Extract the (x, y) coordinate from the center of the cell holding the provided text.  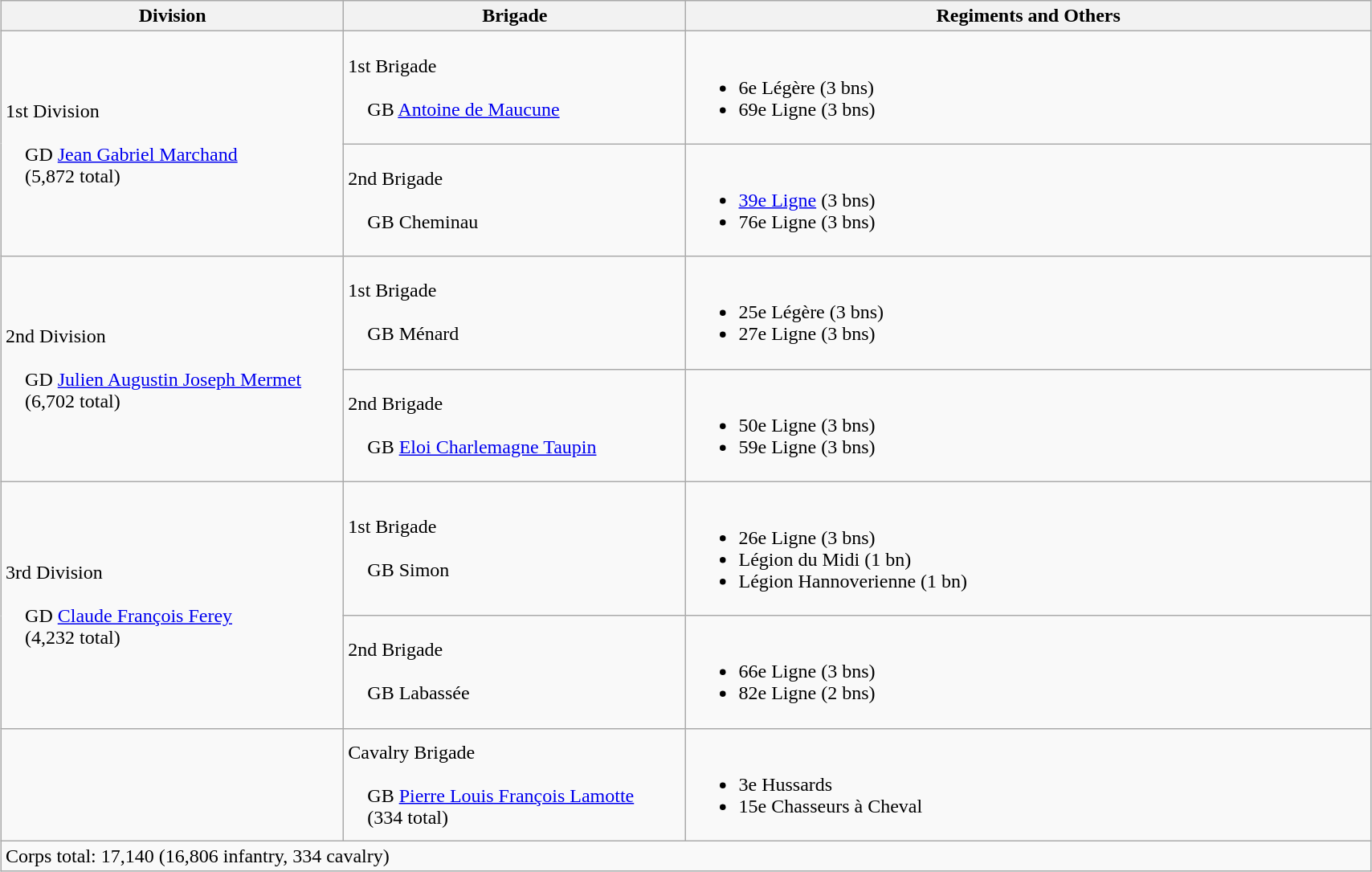
Division (173, 16)
3rd Division GD Claude François Ferey (4,232 total) (173, 604)
1st Brigade GB Simon (515, 548)
3e Hussards15e Chasseurs à Cheval (1028, 784)
39e Ligne (3 bns)76e Ligne (3 bns) (1028, 200)
1st Brigade GB Antoine de Maucune (515, 88)
Cavalry Brigade GB Pierre Louis François Lamotte (334 total) (515, 784)
6e Légère (3 bns)69e Ligne (3 bns) (1028, 88)
Regiments and Others (1028, 16)
1st Division GD Jean Gabriel Marchand (5,872 total) (173, 144)
2nd Brigade GB Eloi Charlemagne Taupin (515, 425)
Corps total: 17,140 (16,806 infantry, 334 cavalry) (686, 856)
2nd Brigade GB Cheminau (515, 200)
2nd Division GD Julien Augustin Joseph Mermet (6,702 total) (173, 369)
66e Ligne (3 bns)82e Ligne (2 bns) (1028, 672)
1st Brigade GB Ménard (515, 313)
Brigade (515, 16)
50e Ligne (3 bns)59e Ligne (3 bns) (1028, 425)
26e Ligne (3 bns)Légion du Midi (1 bn)Légion Hannoverienne (1 bn) (1028, 548)
2nd Brigade GB Labassée (515, 672)
25e Légère (3 bns)27e Ligne (3 bns) (1028, 313)
